Extract the [x, y] coordinate from the center of the cell holding the provided text.  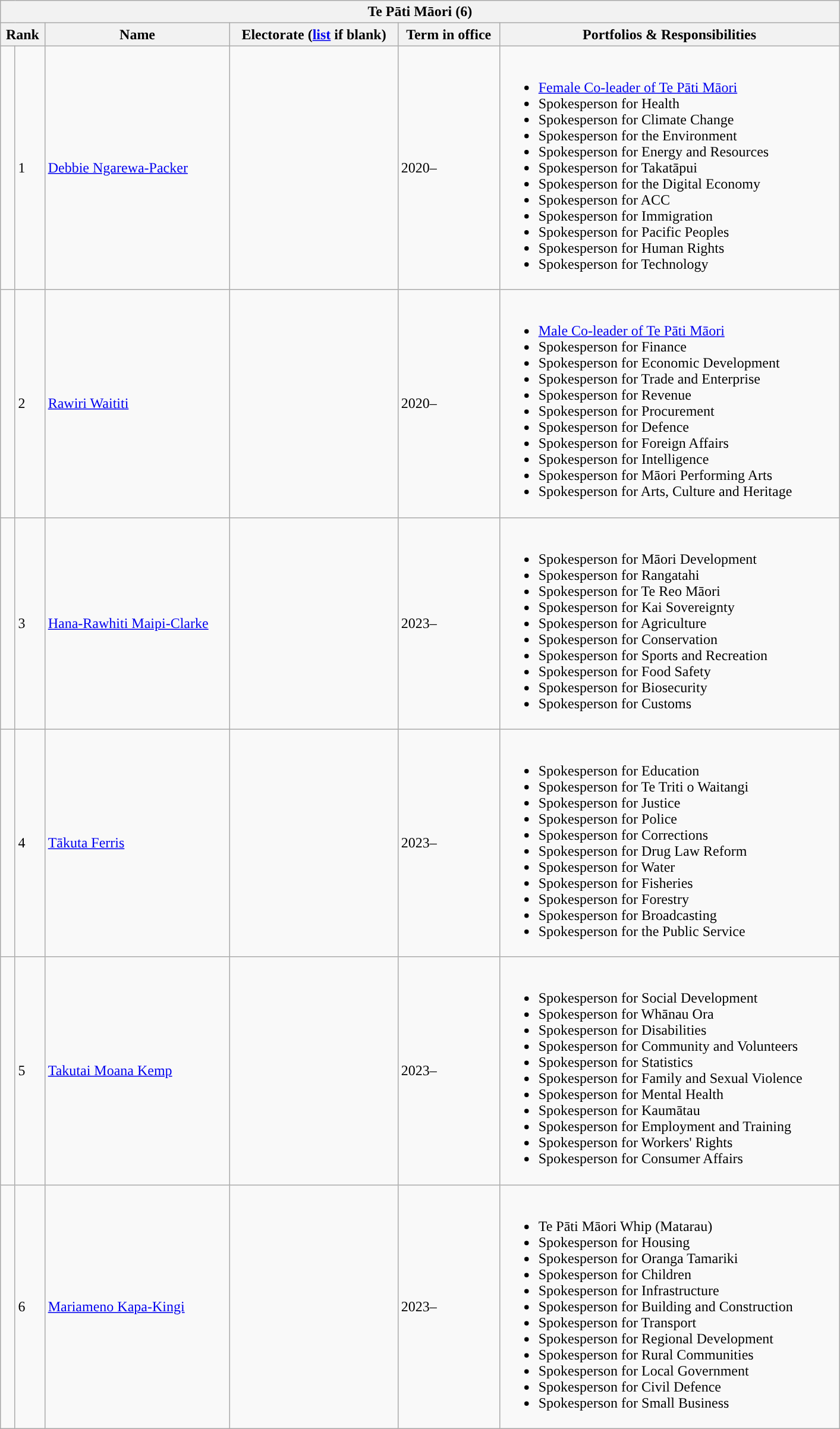
Name [137, 34]
Tākuta Ferris [137, 843]
Electorate (list if blank) [314, 34]
Rawiri Waititi [137, 403]
Mariameno Kapa-Kingi [137, 1306]
Takutai Moana Kemp [137, 1070]
2 [30, 403]
1 [30, 168]
Te Pāti Māori (6) [420, 12]
Term in office [448, 34]
Debbie Ngarewa-Packer [137, 168]
6 [30, 1306]
4 [30, 843]
Rank [23, 34]
Portfolios & Responsibilities [669, 34]
3 [30, 623]
5 [30, 1070]
Hana-Rawhiti Maipi-Clarke [137, 623]
